Return [x, y] of the center of cell containing provided text 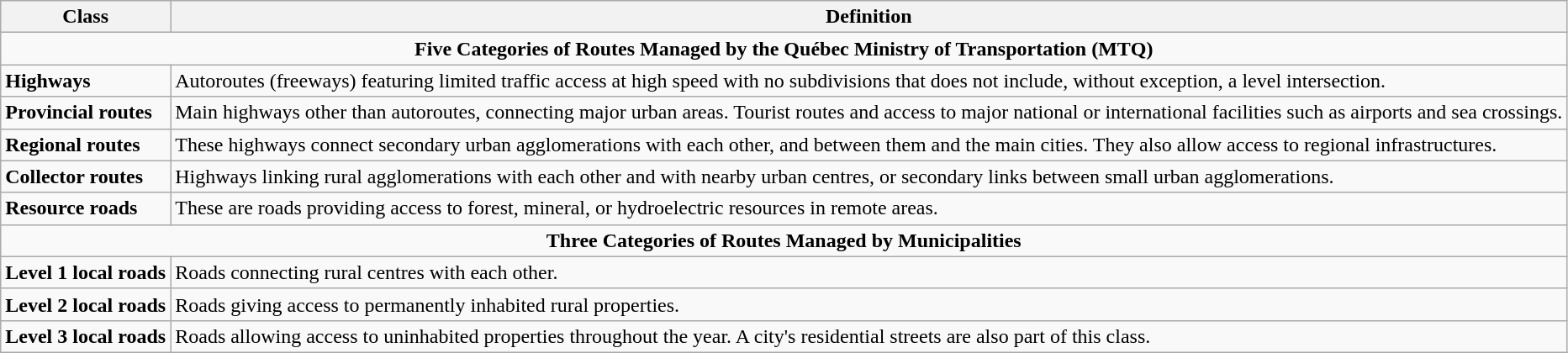
These are roads providing access to forest, mineral, or hydroelectric resources in remote areas. [869, 208]
Roads allowing access to uninhabited properties throughout the year. A city's residential streets are also part of this class. [869, 336]
Class [86, 17]
Roads giving access to permanently inhabited rural properties. [869, 304]
Definition [869, 17]
Resource roads [86, 208]
Provincial routes [86, 113]
Collector routes [86, 176]
Highways linking rural agglomerations with each other and with nearby urban centres, or secondary links between small urban agglomerations. [869, 176]
Three Categories of Routes Managed by Municipalities [784, 240]
Roads connecting rural centres with each other. [869, 272]
Level 2 local roads [86, 304]
Highways [86, 81]
Level 1 local roads [86, 272]
Regional routes [86, 145]
Five Categories of Routes Managed by the Québec Ministry of Transportation (MTQ) [784, 49]
Level 3 local roads [86, 336]
